From the cell containing the given text, extract its center point as (X, Y) coordinate. 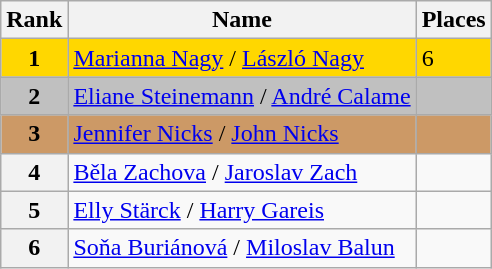
Běla Zachova / Jaroslav Zach (242, 172)
Name (242, 20)
4 (34, 172)
Soňa Buriánová / Miloslav Balun (242, 248)
5 (34, 210)
Jennifer Nicks / John Nicks (242, 134)
Places (454, 20)
Rank (34, 20)
3 (34, 134)
2 (34, 96)
Eliane Steinemann / André Calame (242, 96)
Elly Stärck / Harry Gareis (242, 210)
Marianna Nagy / László Nagy (242, 58)
1 (34, 58)
